Return [X, Y] of the center of cell containing provided text 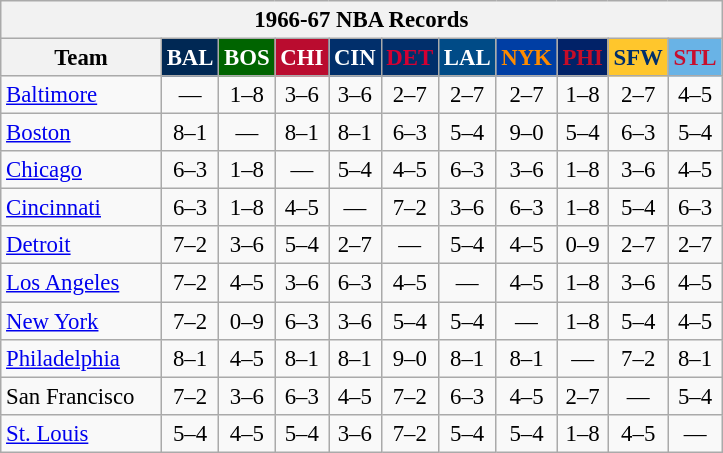
San Francisco [82, 396]
CIN [355, 58]
Team [82, 58]
PHI [582, 58]
NYK [526, 58]
DET [410, 58]
Boston [82, 133]
New York [82, 321]
SFW [638, 58]
BOS [247, 58]
BAL [190, 58]
CHI [302, 58]
LAL [466, 58]
STL [695, 58]
Detroit [82, 245]
Baltimore [82, 95]
1966-67 NBA Records [362, 20]
St. Louis [82, 433]
Los Angeles [82, 283]
Chicago [82, 170]
Philadelphia [82, 358]
Cincinnati [82, 208]
